Pinpoint the cell where the given text exists, returning its [x, y] midpoint coordinate. 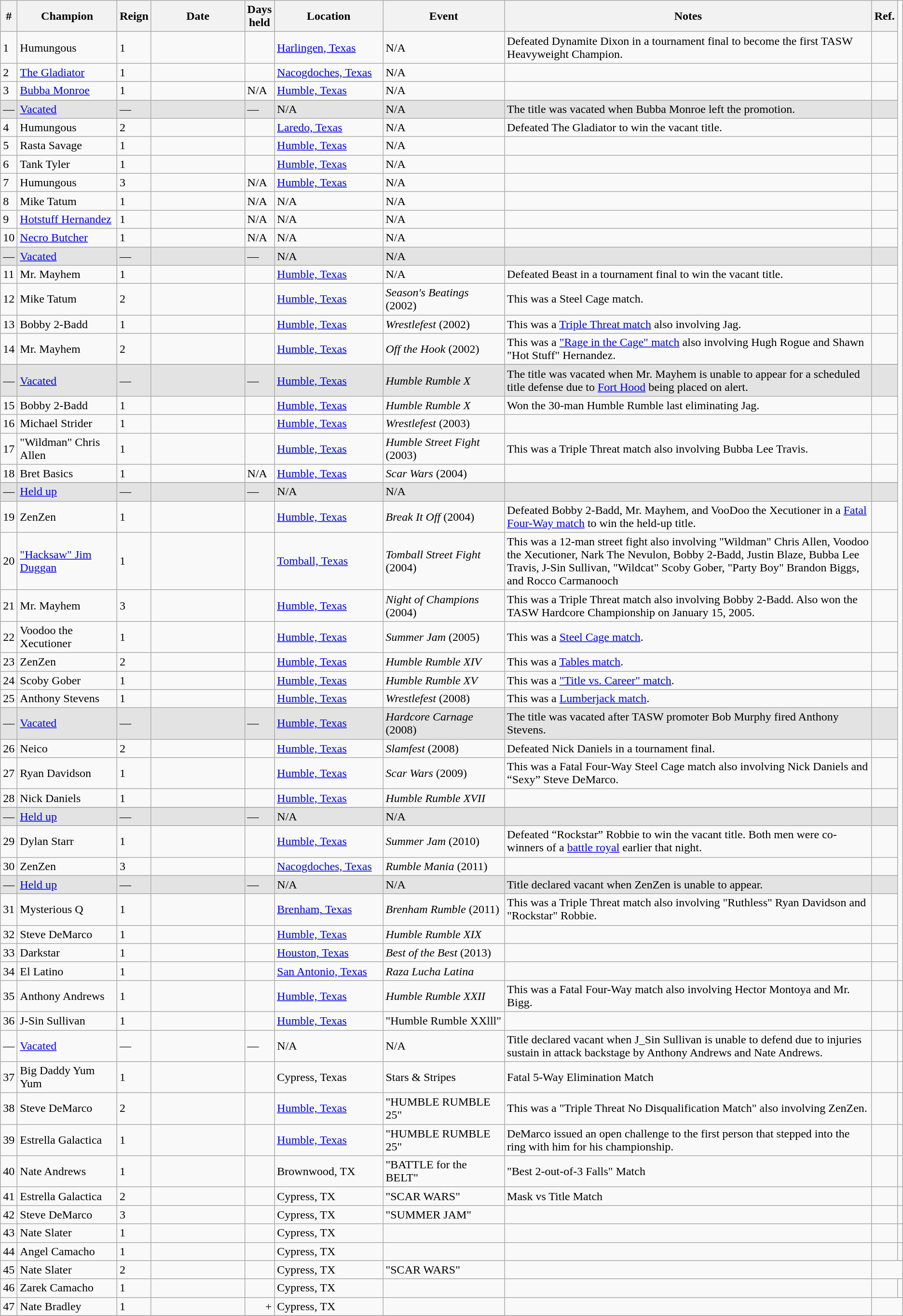
This was a "Triple Threat No Disqualification Match" also involving ZenZen. [688, 1109]
DeMarco issued an open challenge to the first person that stepped into the ring with him for his championship. [688, 1140]
Summer Jam (2005) [444, 637]
41 [9, 1196]
Slamfest (2008) [444, 748]
Defeated Nick Daniels in a tournament final. [688, 748]
J-Sin Sullivan [68, 1021]
Houston, Texas [329, 953]
Event [444, 16]
The title was vacated when Bubba Monroe left the promotion. [688, 109]
31 [9, 909]
"Best 2-out-of-3 Falls" Match [688, 1172]
7 [9, 182]
Champion [68, 16]
Mysterious Q [68, 909]
Off the Hook (2002) [444, 349]
Location [329, 16]
4 [9, 127]
20 [9, 561]
28 [9, 798]
This was a Fatal Four-Way match also involving Hector Montoya and Mr. Bigg. [688, 996]
Stars & Stripes [444, 1077]
El Latino [68, 971]
14 [9, 349]
Break It Off (2004) [444, 516]
Humble Rumble XXII [444, 996]
This was a Tables match. [688, 662]
30 [9, 866]
Wrestlefest (2008) [444, 699]
Anthony Andrews [68, 996]
This was a Triple Threat match also involving Bobby 2-Badd. Also won the TASW Hardcore Championship on January 15, 2005. [688, 605]
Hotstuff Hernandez [68, 219]
34 [9, 971]
11 [9, 275]
25 [9, 699]
Michael Strider [68, 424]
"Humble Rumble XXlll" [444, 1021]
9 [9, 219]
Cypress, Texas [329, 1077]
The Gladiator [68, 72]
Harlingen, Texas [329, 47]
Tomball, Texas [329, 561]
Best of the Best (2013) [444, 953]
8 [9, 201]
17 [9, 449]
Notes [688, 16]
This was a Triple Threat match also involving Bubba Lee Travis. [688, 449]
Brenham Rumble (2011) [444, 909]
Darkstar [68, 953]
Defeated “Rockstar” Robbie to win the vacant title. Both men were co-winners of a battle royal earlier that night. [688, 842]
Humble Rumble XV [444, 680]
Hardcore Carnage (2008) [444, 724]
39 [9, 1140]
18 [9, 473]
Bret Basics [68, 473]
# [9, 16]
Date [198, 16]
Days held [260, 16]
"Wildman" Chris Allen [68, 449]
"Hacksaw" Jim Duggan [68, 561]
Title declared vacant when J_Sin Sullivan is unable to defend due to injuries sustain in attack backstage by Anthony Andrews and Nate Andrews. [688, 1045]
Dylan Starr [68, 842]
San Antonio, Texas [329, 971]
36 [9, 1021]
Humble Rumble XVII [444, 798]
27 [9, 773]
Big Daddy Yum Yum [68, 1077]
21 [9, 605]
Raza Lucha Latina [444, 971]
"BATTLE for the BELT" [444, 1172]
Brownwood, TX [329, 1172]
37 [9, 1077]
Wrestlefest (2003) [444, 424]
Laredo, Texas [329, 127]
This was a Lumberjack match. [688, 699]
Humble Rumble XIX [444, 934]
The title was vacated when Mr. Mayhem is unable to appear for a scheduled title defense due to Fort Hood being placed on alert. [688, 380]
Anthony Stevens [68, 699]
23 [9, 662]
26 [9, 748]
This was a "Rage in the Cage" match also involving Hugh Rogue and Shawn "Hot Stuff" Hernandez. [688, 349]
22 [9, 637]
Zarek Camacho [68, 1288]
Title declared vacant when ZenZen is unable to appear. [688, 885]
19 [9, 516]
12 [9, 299]
Voodoo the Xecutioner [68, 637]
Defeated The Gladiator to win the vacant title. [688, 127]
Humble Rumble XIV [444, 662]
Rumble Mania (2011) [444, 866]
38 [9, 1109]
6 [9, 164]
46 [9, 1288]
40 [9, 1172]
This was a Fatal Four-Way Steel Cage match also involving Nick Daniels and “Sexy” Steve DeMarco. [688, 773]
44 [9, 1251]
Defeated Beast in a tournament final to win the vacant title. [688, 275]
Won the 30-man Humble Rumble last eliminating Jag. [688, 405]
Night of Champions (2004) [444, 605]
32 [9, 934]
Nick Daniels [68, 798]
Season's Beatings (2002) [444, 299]
This was a Triple Threat match also involving "Ruthless" Ryan Davidson and "Rockstar" Robbie. [688, 909]
33 [9, 953]
Scar Wars (2009) [444, 773]
Ref. [885, 16]
Summer Jam (2010) [444, 842]
35 [9, 996]
Tank Tyler [68, 164]
Nate Andrews [68, 1172]
Bubba Monroe [68, 91]
Defeated Dynamite Dixon in a tournament final to become the first TASW Heavyweight Champion. [688, 47]
"SUMMER JAM" [444, 1215]
13 [9, 324]
Reign [134, 16]
Humble Street Fight (2003) [444, 449]
The title was vacated after TASW promoter Bob Murphy fired Anthony Stevens. [688, 724]
This was a Triple Threat match also involving Jag. [688, 324]
Nate Bradley [68, 1306]
24 [9, 680]
Neico [68, 748]
10 [9, 237]
Fatal 5-Way Elimination Match [688, 1077]
Necro Butcher [68, 237]
Rasta Savage [68, 146]
Brenham, Texas [329, 909]
This was a "Title vs. Career" match. [688, 680]
+ [260, 1306]
Angel Camacho [68, 1251]
Scoby Gober [68, 680]
15 [9, 405]
Wrestlefest (2002) [444, 324]
42 [9, 1215]
Tomball Street Fight (2004) [444, 561]
Mask vs Title Match [688, 1196]
Ryan Davidson [68, 773]
Scar Wars (2004) [444, 473]
45 [9, 1270]
43 [9, 1233]
5 [9, 146]
29 [9, 842]
47 [9, 1306]
Defeated Bobby 2-Badd, Mr. Mayhem, and VooDoo the Xecutioner in a Fatal Four-Way match to win the held-up title. [688, 516]
16 [9, 424]
